Output the (X, Y) coordinate of the center of the cell containing the given text.  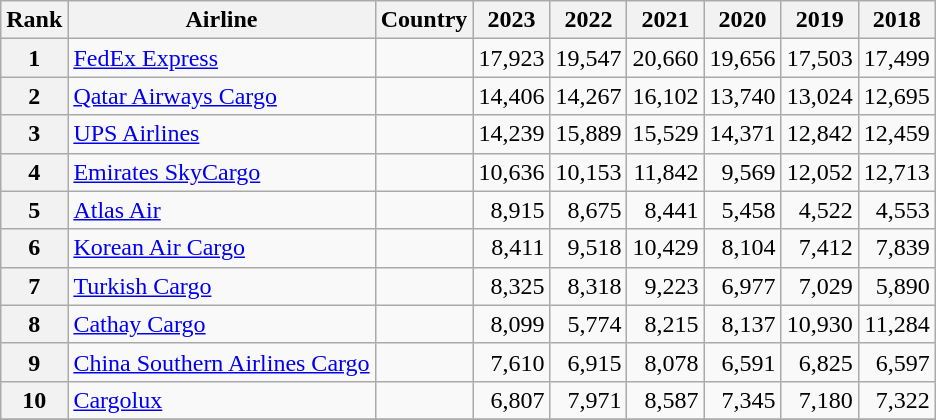
Qatar Airways Cargo (222, 96)
15,529 (666, 134)
9 (34, 362)
4 (34, 172)
10,429 (666, 248)
8,318 (588, 286)
12,695 (896, 96)
2023 (512, 20)
1 (34, 58)
4,553 (896, 210)
6,915 (588, 362)
17,499 (896, 58)
19,547 (588, 58)
Airline (222, 20)
China Southern Airlines Cargo (222, 362)
14,406 (512, 96)
2018 (896, 20)
FedEx Express (222, 58)
Country (424, 20)
13,024 (820, 96)
12,713 (896, 172)
3 (34, 134)
14,239 (512, 134)
8,675 (588, 210)
7,345 (742, 400)
UPS Airlines (222, 134)
6,977 (742, 286)
12,459 (896, 134)
Atlas Air (222, 210)
Cathay Cargo (222, 324)
10,636 (512, 172)
6,591 (742, 362)
6,825 (820, 362)
7,971 (588, 400)
12,052 (820, 172)
8,325 (512, 286)
2021 (666, 20)
Turkish Cargo (222, 286)
7,029 (820, 286)
7,412 (820, 248)
8,099 (512, 324)
15,889 (588, 134)
17,503 (820, 58)
17,923 (512, 58)
7,180 (820, 400)
8,587 (666, 400)
8,078 (666, 362)
5,774 (588, 324)
7,839 (896, 248)
7 (34, 286)
9,223 (666, 286)
9,518 (588, 248)
13,740 (742, 96)
10,930 (820, 324)
9,569 (742, 172)
7,322 (896, 400)
8,915 (512, 210)
10,153 (588, 172)
14,267 (588, 96)
Emirates SkyCargo (222, 172)
8,215 (666, 324)
16,102 (666, 96)
8,137 (742, 324)
5,458 (742, 210)
4,522 (820, 210)
11,842 (666, 172)
11,284 (896, 324)
8,441 (666, 210)
7,610 (512, 362)
12,842 (820, 134)
19,656 (742, 58)
20,660 (666, 58)
8,411 (512, 248)
Rank (34, 20)
2020 (742, 20)
8 (34, 324)
Cargolux (222, 400)
2 (34, 96)
8,104 (742, 248)
Korean Air Cargo (222, 248)
6,597 (896, 362)
2019 (820, 20)
5 (34, 210)
14,371 (742, 134)
5,890 (896, 286)
6 (34, 248)
6,807 (512, 400)
2022 (588, 20)
10 (34, 400)
